From the cell containing the given text, extract its center point as [X, Y] coordinate. 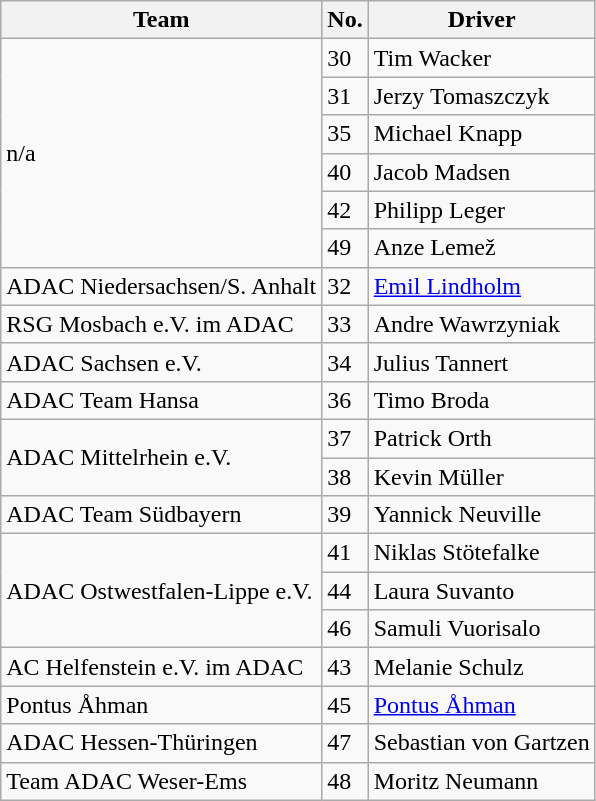
44 [345, 591]
Yannick Neuville [482, 515]
AC Helfenstein e.V. im ADAC [162, 667]
ADAC Sachsen e.V. [162, 362]
49 [345, 248]
Team ADAC Weser-Ems [162, 781]
Philipp Leger [482, 210]
38 [345, 477]
42 [345, 210]
Melanie Schulz [482, 667]
Driver [482, 20]
41 [345, 553]
43 [345, 667]
Laura Suvanto [482, 591]
RSG Mosbach e.V. im ADAC [162, 324]
36 [345, 400]
39 [345, 515]
Niklas Stötefalke [482, 553]
34 [345, 362]
Patrick Orth [482, 438]
Emil Lindholm [482, 286]
ADAC Mittelrhein e.V. [162, 457]
48 [345, 781]
37 [345, 438]
Sebastian von Gartzen [482, 743]
ADAC Team Hansa [162, 400]
Michael Knapp [482, 134]
35 [345, 134]
30 [345, 58]
32 [345, 286]
Jerzy Tomaszczyk [482, 96]
ADAC Hessen-Thüringen [162, 743]
Timo Broda [482, 400]
Samuli Vuorisalo [482, 629]
40 [345, 172]
Moritz Neumann [482, 781]
Anze Lemež [482, 248]
ADAC Team Südbayern [162, 515]
33 [345, 324]
47 [345, 743]
Jacob Madsen [482, 172]
31 [345, 96]
Team [162, 20]
Julius Tannert [482, 362]
No. [345, 20]
45 [345, 705]
ADAC Niedersachsen/S. Anhalt [162, 286]
Kevin Müller [482, 477]
Andre Wawrzyniak [482, 324]
ADAC Ostwestfalen-Lippe e.V. [162, 591]
Tim Wacker [482, 58]
n/a [162, 153]
46 [345, 629]
